Search for the cell housing the specified text and yield its (X, Y) center coordinate. 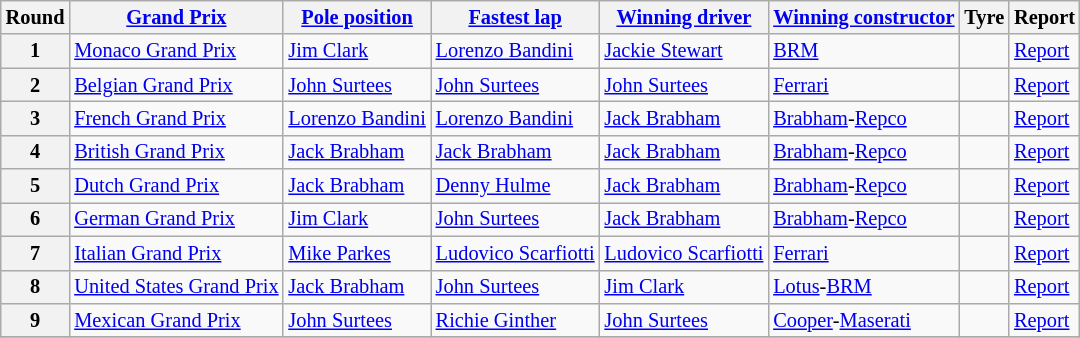
Lotus-BRM (864, 287)
Grand Prix (176, 17)
5 (36, 186)
7 (36, 253)
Richie Ginther (516, 320)
Dutch Grand Prix (176, 186)
8 (36, 287)
4 (36, 152)
Fastest lap (516, 17)
6 (36, 219)
Tyre (984, 17)
Jackie Stewart (684, 51)
French Grand Prix (176, 118)
BRM (864, 51)
Denny Hulme (516, 186)
3 (36, 118)
Mexican Grand Prix (176, 320)
Pole position (356, 17)
1 (36, 51)
Mike Parkes (356, 253)
Belgian Grand Prix (176, 85)
Monaco Grand Prix (176, 51)
Round (36, 17)
Cooper-Maserati (864, 320)
Italian Grand Prix (176, 253)
9 (36, 320)
British Grand Prix (176, 152)
Winning driver (684, 17)
Winning constructor (864, 17)
United States Grand Prix (176, 287)
2 (36, 85)
German Grand Prix (176, 219)
